Identify which cell holds the provided text, then report its (X, Y) central coordinate. 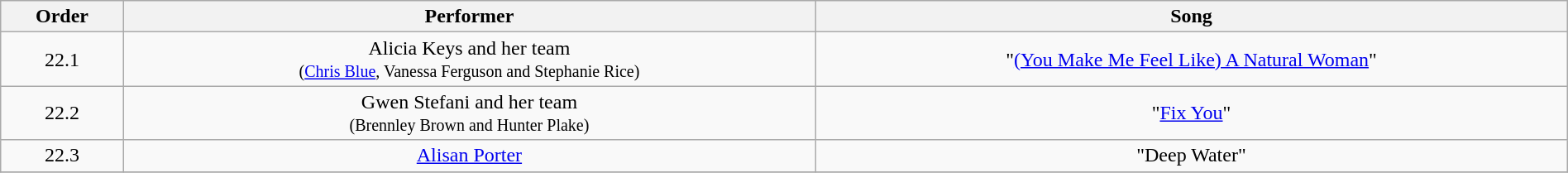
Alisan Porter (470, 156)
Order (62, 17)
Song (1192, 17)
22.1 (62, 60)
Performer (470, 17)
22.2 (62, 113)
22.3 (62, 156)
"Deep Water" (1192, 156)
Alicia Keys and her team (Chris Blue, Vanessa Ferguson and Stephanie Rice) (470, 60)
Gwen Stefani and her team (Brennley Brown and Hunter Plake) (470, 113)
"Fix You" (1192, 113)
"(You Make Me Feel Like) A Natural Woman" (1192, 60)
